For the text-containing cell, return its midpoint in (x, y) coordinate format. 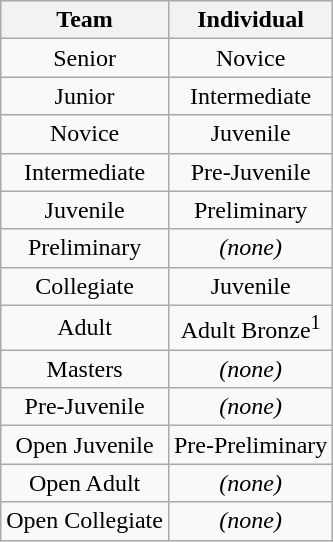
Individual (250, 20)
Open Collegiate (85, 521)
Open Adult (85, 483)
Open Juvenile (85, 445)
Adult (85, 328)
Collegiate (85, 286)
Team (85, 20)
Pre-Preliminary (250, 445)
Junior (85, 96)
Senior (85, 58)
Masters (85, 369)
Adult Bronze1 (250, 328)
